Capture the cell that displays the provided text and extract its [X, Y] central coordinate. 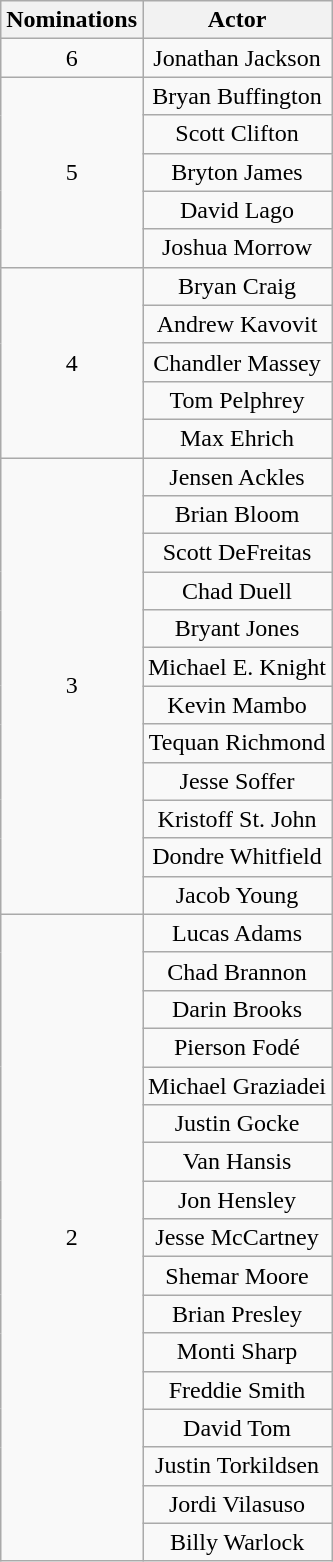
Justin Gocke [236, 1124]
5 [72, 172]
Justin Torkildsen [236, 1466]
Jonathan Jackson [236, 58]
Bryant Jones [236, 629]
Michael Graziadei [236, 1085]
Freddie Smith [236, 1390]
David Lago [236, 210]
2 [72, 1238]
Brian Presley [236, 1314]
Chad Duell [236, 591]
Pierson Fodé [236, 1047]
Scott DeFreitas [236, 553]
Jacob Young [236, 895]
Jordi Vilasuso [236, 1504]
Actor [236, 20]
3 [72, 686]
Nominations [72, 20]
4 [72, 362]
Jon Hensley [236, 1200]
Lucas Adams [236, 933]
Scott Clifton [236, 134]
Kristoff St. John [236, 819]
David Tom [236, 1428]
Bryan Buffington [236, 96]
Brian Bloom [236, 515]
Jesse McCartney [236, 1238]
Billy Warlock [236, 1542]
Jesse Soffer [236, 781]
Bryton James [236, 172]
Shemar Moore [236, 1276]
Darin Brooks [236, 1009]
Chandler Massey [236, 362]
Bryan Craig [236, 286]
Tom Pelphrey [236, 400]
Kevin Mambo [236, 705]
Joshua Morrow [236, 248]
Andrew Kavovit [236, 324]
Max Ehrich [236, 438]
6 [72, 58]
Chad Brannon [236, 971]
Van Hansis [236, 1162]
Michael E. Knight [236, 667]
Jensen Ackles [236, 477]
Tequan Richmond [236, 743]
Monti Sharp [236, 1352]
Dondre Whitfield [236, 857]
